Locate the cell with the specified text and output its [x, y] center coordinate. 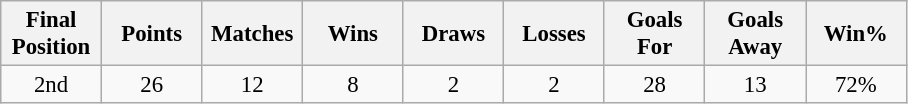
72% [856, 85]
Goals Away [756, 34]
Points [152, 34]
Losses [554, 34]
Goals For [654, 34]
Draws [454, 34]
2nd [52, 85]
12 [252, 85]
Matches [252, 34]
Win% [856, 34]
13 [756, 85]
8 [354, 85]
Final Position [52, 34]
26 [152, 85]
Wins [354, 34]
28 [654, 85]
